Determine the [x, y] coordinate at the center of the cell enclosing the given text.  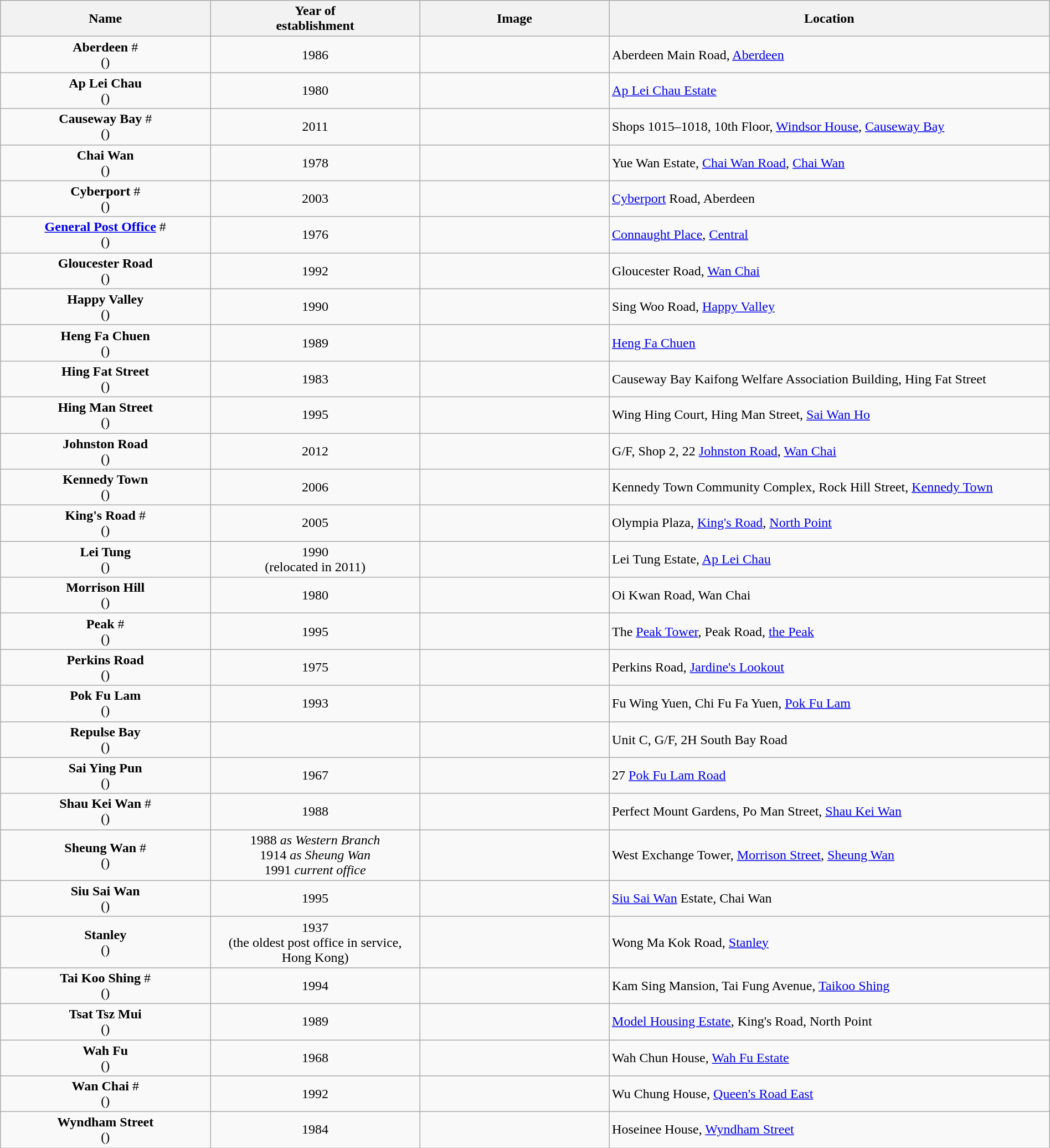
Happy Valley() [105, 307]
1988 [316, 811]
Wing Hing Court, Hing Man Street, Sai Wan Ho [830, 414]
1937(the oldest post office in service, Hong Kong) [316, 942]
Hing Fat Street() [105, 379]
King's Road #() [105, 523]
2005 [316, 523]
1986 [316, 54]
Lei Tung() [105, 560]
1967 [316, 776]
1993 [316, 704]
1968 [316, 1057]
Siu Sai Wan Estate, Chai Wan [830, 899]
Kam Sing Mansion, Tai Fung Avenue, Taikoo Shing [830, 985]
Wah Chun House, Wah Fu Estate [830, 1057]
G/F, Shop 2, 22 Johnston Road, Wan Chai [830, 451]
Aberdeen #() [105, 54]
West Exchange Tower, Morrison Street, Sheung Wan [830, 855]
1975 [316, 667]
1978 [316, 163]
Year ofestablishment [316, 19]
Olympia Plaza, King's Road, North Point [830, 523]
Kennedy Town() [105, 488]
Morrison Hill() [105, 595]
Tsat Tsz Mui() [105, 1022]
Name [105, 19]
Wah Fu() [105, 1057]
Tai Koo Shing #() [105, 985]
Heng Fa Chuen() [105, 342]
1984 [316, 1130]
Causeway Bay #() [105, 126]
Chai Wan() [105, 163]
Hoseinee House, Wyndham Street [830, 1130]
Model Housing Estate, King's Road, North Point [830, 1022]
Yue Wan Estate, Chai Wan Road, Chai Wan [830, 163]
1990(relocated in 2011) [316, 560]
Wyndham Street() [105, 1130]
Sing Woo Road, Happy Valley [830, 307]
Location [830, 19]
2003 [316, 198]
Unit C, G/F, 2H South Bay Road [830, 739]
Wan Chai #() [105, 1094]
Causeway Bay Kaifong Welfare Association Building, Hing Fat Street [830, 379]
Sai Ying Pun() [105, 776]
Aberdeen Main Road, Aberdeen [830, 54]
Peak #() [105, 632]
1994 [316, 985]
Kennedy Town Community Complex, Rock Hill Street, Kennedy Town [830, 488]
Shops 1015–1018, 10th Floor, Windsor House, Causeway Bay [830, 126]
2011 [316, 126]
2006 [316, 488]
Gloucester Road, Wan Chai [830, 270]
Heng Fa Chuen [830, 342]
Pok Fu Lam() [105, 704]
Perkins Road, Jardine's Lookout [830, 667]
Perfect Mount Gardens, Po Man Street, Shau Kei Wan [830, 811]
Oi Kwan Road, Wan Chai [830, 595]
Hing Man Street() [105, 414]
Wong Ma Kok Road, Stanley [830, 942]
Shau Kei Wan #() [105, 811]
2012 [316, 451]
Fu Wing Yuen, Chi Fu Fa Yuen, Pok Fu Lam [830, 704]
Ap Lei Chau Estate [830, 91]
Connaught Place, Central [830, 235]
Perkins Road() [105, 667]
1983 [316, 379]
Sheung Wan #() [105, 855]
Lei Tung Estate, Ap Lei Chau [830, 560]
Johnston Road() [105, 451]
General Post Office #() [105, 235]
Stanley() [105, 942]
Wu Chung House, Queen's Road East [830, 1094]
Gloucester Road() [105, 270]
1988 as Western Branch1914 as Sheung Wan1991 current office [316, 855]
Siu Sai Wan() [105, 899]
The Peak Tower, Peak Road, the Peak [830, 632]
Cyberport #() [105, 198]
Image [515, 19]
1976 [316, 235]
27 Pok Fu Lam Road [830, 776]
Repulse Bay() [105, 739]
Cyberport Road, Aberdeen [830, 198]
Ap Lei Chau() [105, 91]
1990 [316, 307]
